Output the [x, y] coordinate of the center of the cell containing the given text.  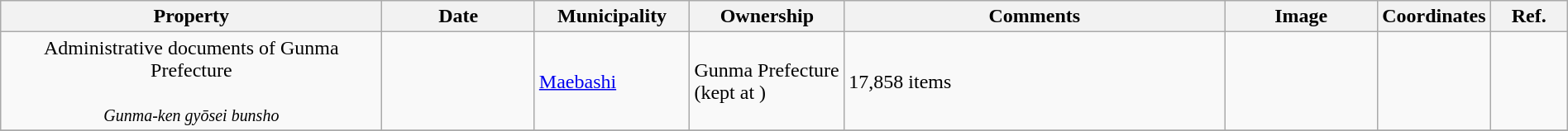
Ref. [1528, 16]
Date [458, 16]
Municipality [612, 16]
Ownership [767, 16]
Gunma Prefecture(kept at ) [767, 81]
Property [192, 16]
Maebashi [612, 81]
17,858 items [1035, 81]
Comments [1035, 16]
Administrative documents of Gunma PrefectureGunma-ken gyōsei bunsho [192, 81]
Image [1302, 16]
Coordinates [1434, 16]
